Provide the (x, y) coordinate of the cell's center where the given text is located.  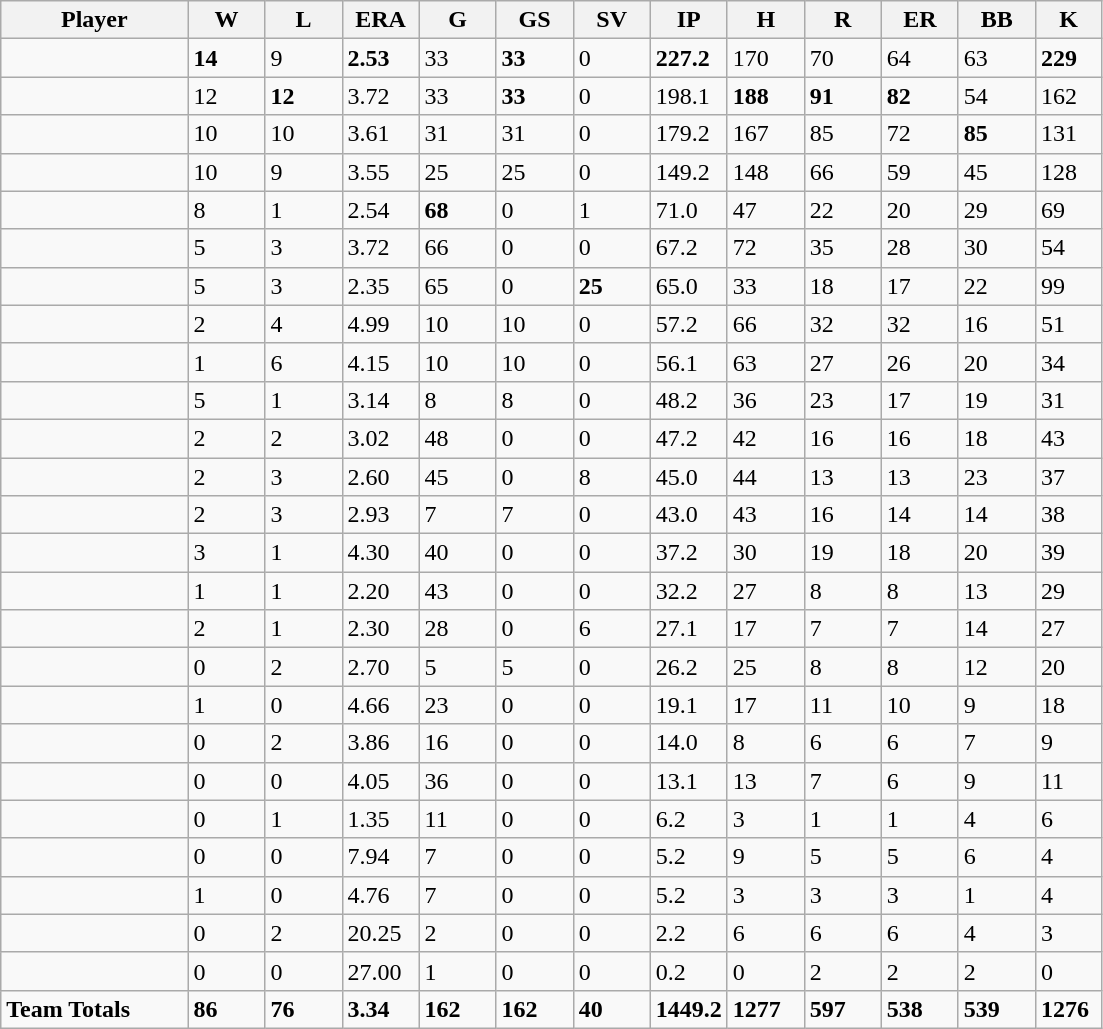
68 (458, 210)
GS (534, 20)
91 (842, 96)
128 (1068, 172)
131 (1068, 134)
167 (766, 134)
13.1 (688, 781)
2.54 (380, 210)
597 (842, 1009)
1449.2 (688, 1009)
65.0 (688, 286)
2.60 (380, 477)
65 (458, 286)
14.0 (688, 743)
ER (920, 20)
4.76 (380, 895)
148 (766, 172)
70 (842, 58)
99 (1068, 286)
82 (920, 96)
42 (766, 438)
43.0 (688, 515)
71.0 (688, 210)
69 (1068, 210)
SV (612, 20)
3.61 (380, 134)
2.70 (380, 667)
86 (226, 1009)
539 (996, 1009)
26.2 (688, 667)
188 (766, 96)
0.2 (688, 971)
67.2 (688, 248)
4.15 (380, 362)
34 (1068, 362)
3.55 (380, 172)
76 (304, 1009)
35 (842, 248)
K (1068, 20)
47.2 (688, 438)
39 (1068, 553)
1277 (766, 1009)
1276 (1068, 1009)
2.20 (380, 591)
2.35 (380, 286)
64 (920, 58)
227.2 (688, 58)
4.99 (380, 324)
59 (920, 172)
7.94 (380, 857)
56.1 (688, 362)
26 (920, 362)
BB (996, 20)
27.00 (380, 971)
32.2 (688, 591)
4.30 (380, 553)
3.86 (380, 743)
Team Totals (94, 1009)
47 (766, 210)
179.2 (688, 134)
38 (1068, 515)
57.2 (688, 324)
Player (94, 20)
27.1 (688, 629)
149.2 (688, 172)
1.35 (380, 819)
2.93 (380, 515)
4.66 (380, 705)
H (766, 20)
2.53 (380, 58)
4.05 (380, 781)
198.1 (688, 96)
20.25 (380, 933)
48.2 (688, 400)
L (304, 20)
6.2 (688, 819)
170 (766, 58)
G (458, 20)
W (226, 20)
37 (1068, 477)
37.2 (688, 553)
3.02 (380, 438)
ERA (380, 20)
19.1 (688, 705)
229 (1068, 58)
IP (688, 20)
44 (766, 477)
45.0 (688, 477)
3.14 (380, 400)
2.2 (688, 933)
538 (920, 1009)
3.34 (380, 1009)
48 (458, 438)
R (842, 20)
2.30 (380, 629)
51 (1068, 324)
